Pinpoint the cell where the given text exists, returning its (X, Y) midpoint coordinate. 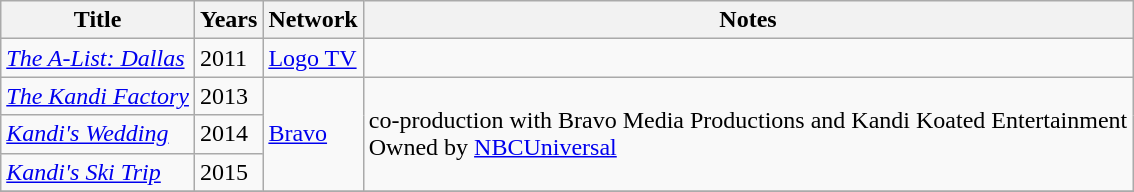
2015 (228, 172)
2011 (228, 58)
Kandi's Wedding (98, 134)
Bravo (313, 134)
Notes (748, 20)
The Kandi Factory (98, 96)
Kandi's Ski Trip (98, 172)
The A-List: Dallas (98, 58)
Title (98, 20)
co-production with Bravo Media Productions and Kandi Koated EntertainmentOwned by NBCUniversal (748, 134)
2014 (228, 134)
Years (228, 20)
Network (313, 20)
2013 (228, 96)
Logo TV (313, 58)
